Search for the cell housing the specified text and yield its [X, Y] center coordinate. 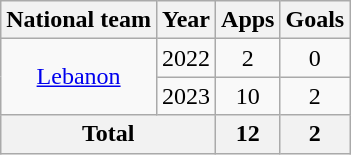
2022 [186, 58]
0 [315, 58]
Total [108, 134]
Goals [315, 20]
Lebanon [79, 77]
12 [248, 134]
National team [79, 20]
Year [186, 20]
Apps [248, 20]
2023 [186, 96]
10 [248, 96]
